Scan for the cell matching the given text and deliver its (X, Y) coordinate at center. 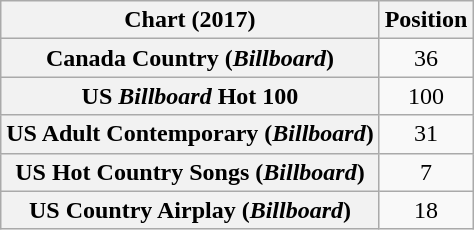
US Adult Contemporary (Billboard) (190, 134)
100 (426, 96)
Position (426, 20)
Chart (2017) (190, 20)
US Hot Country Songs (Billboard) (190, 172)
36 (426, 58)
US Country Airplay (Billboard) (190, 210)
18 (426, 210)
31 (426, 134)
US Billboard Hot 100 (190, 96)
Canada Country (Billboard) (190, 58)
7 (426, 172)
